Output the [x, y] coordinate of the center of the cell containing the given text.  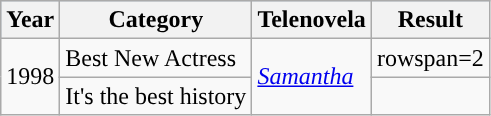
Samantha [312, 77]
rowspan=2 [430, 58]
Telenovela [312, 20]
Result [430, 20]
Best New Actress [156, 58]
Category [156, 20]
Year [30, 20]
1998 [30, 77]
It's the best history [156, 96]
